Locate the cell with the specified text and output its [x, y] center coordinate. 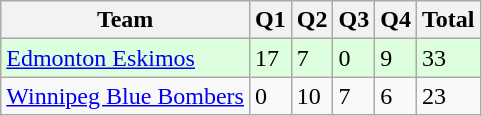
10 [312, 96]
Edmonton Eskimos [126, 58]
Q2 [312, 20]
Winnipeg Blue Bombers [126, 96]
23 [448, 96]
Q1 [270, 20]
6 [396, 96]
Total [448, 20]
Q4 [396, 20]
Q3 [354, 20]
17 [270, 58]
9 [396, 58]
Team [126, 20]
33 [448, 58]
